Return the (X, Y) coordinate for the center point of the cell that contains the specified text.  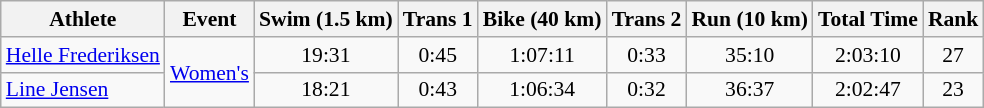
Line Jensen (83, 90)
1:07:11 (542, 55)
27 (954, 55)
18:21 (326, 90)
2:02:47 (868, 90)
Run (10 km) (749, 19)
Bike (40 km) (542, 19)
35:10 (749, 55)
Athlete (83, 19)
Rank (954, 19)
Trans 2 (647, 19)
Event (210, 19)
19:31 (326, 55)
1:06:34 (542, 90)
23 (954, 90)
0:45 (438, 55)
Total Time (868, 19)
Women's (210, 72)
0:32 (647, 90)
0:43 (438, 90)
Helle Frederiksen (83, 55)
36:37 (749, 90)
2:03:10 (868, 55)
0:33 (647, 55)
Trans 1 (438, 19)
Swim (1.5 km) (326, 19)
